Pinpoint the cell where the given text exists, returning its (X, Y) midpoint coordinate. 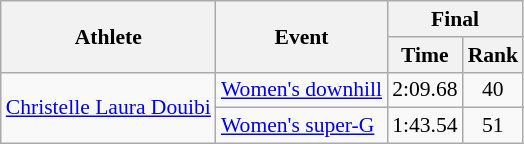
Rank (494, 55)
Women's downhill (302, 90)
Event (302, 36)
51 (494, 126)
40 (494, 90)
Time (424, 55)
Final (455, 19)
2:09.68 (424, 90)
1:43.54 (424, 126)
Christelle Laura Douibi (108, 108)
Athlete (108, 36)
Women's super-G (302, 126)
